Detect which cell encompasses the target text, then output its [X, Y] center coordinate. 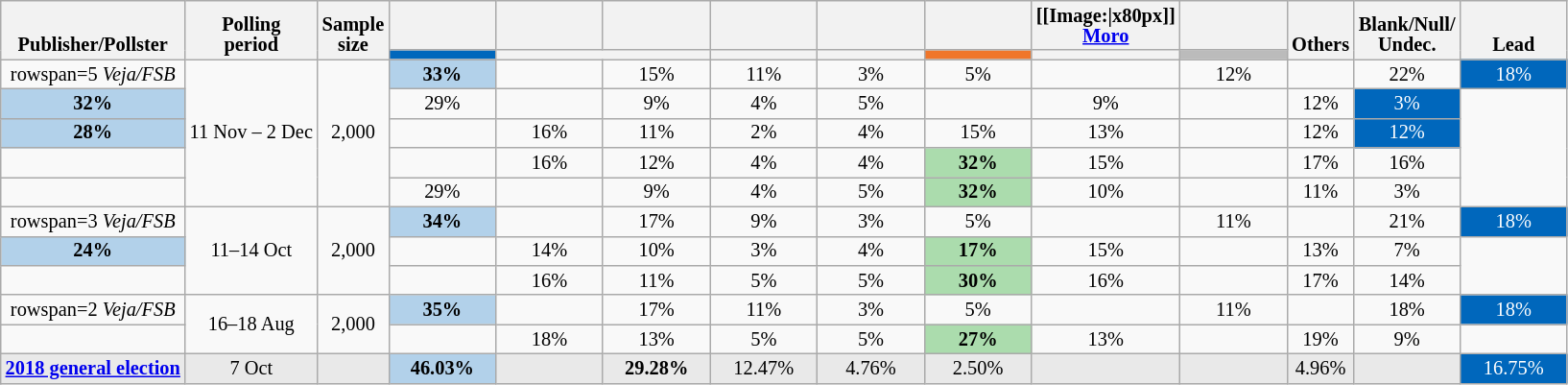
46.03% [442, 369]
rowspan=5 Veja/FSB [93, 75]
21% [1407, 221]
19% [1320, 340]
12.47% [764, 369]
2018 general election [93, 369]
30% [978, 280]
11 Nov – 2 Dec [251, 132]
2.50% [978, 369]
29.28% [656, 369]
Pollingperiod [251, 29]
2% [764, 132]
4.76% [871, 369]
Lead [1513, 29]
rowspan=3 Veja/FSB [93, 221]
35% [442, 309]
Publisher/Pollster [93, 29]
28% [93, 132]
rowspan=2 Veja/FSB [93, 309]
11–14 Oct [251, 251]
33% [442, 75]
4.96% [1320, 369]
16.75% [1513, 369]
22% [1407, 75]
34% [442, 221]
[[Image:|x80px]]Moro [1105, 25]
Samplesize [353, 29]
27% [978, 340]
7 Oct [251, 369]
Others [1320, 29]
16–18 Aug [251, 325]
24% [93, 252]
7% [1407, 252]
Blank/Null/Undec. [1407, 29]
